Scan for the cell matching the given text and deliver its (x, y) coordinate at center. 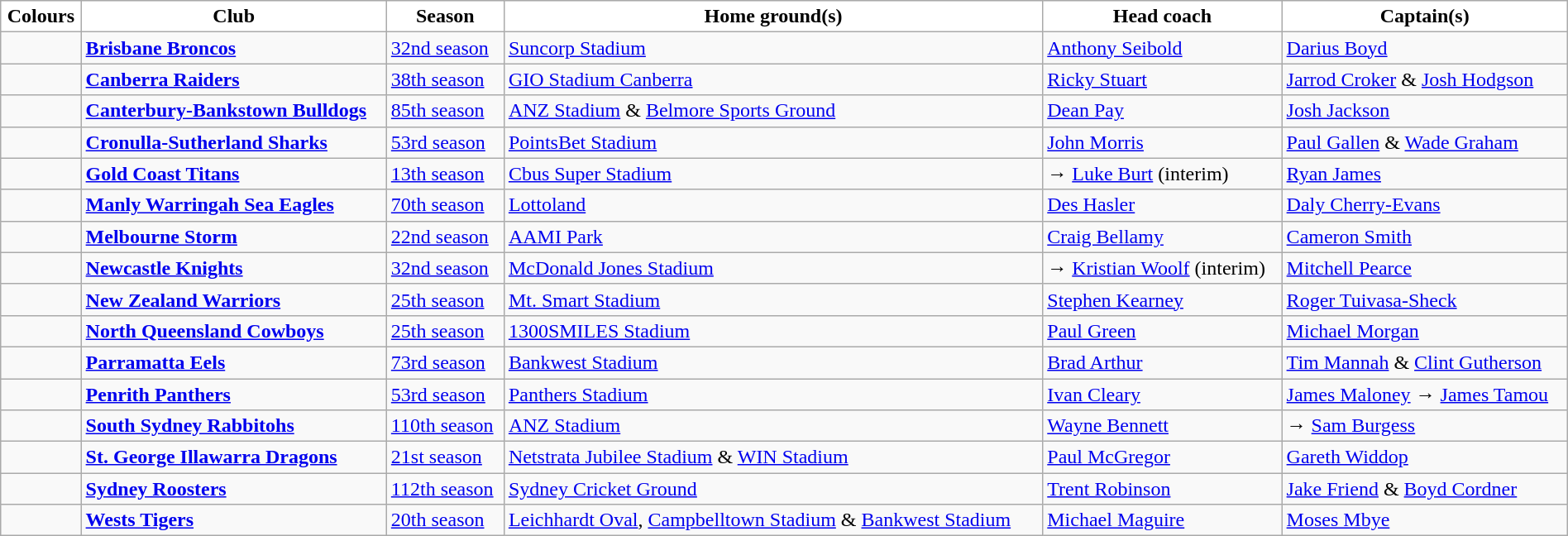
Ryan James (1424, 174)
South Sydney Rabbitohs (233, 426)
Craig Bellamy (1163, 237)
Wests Tigers (233, 520)
Gareth Widdop (1424, 457)
North Queensland Cowboys (233, 331)
Michael Morgan (1424, 331)
Season (445, 17)
Lottoland (772, 205)
Mt. Smart Stadium (772, 299)
Leichhardt Oval, Campbelltown Stadium & Bankwest Stadium (772, 520)
Suncorp Stadium (772, 48)
James Maloney → James Tamou (1424, 395)
Sydney Roosters (233, 489)
PointsBet Stadium (772, 142)
Jake Friend & Boyd Cordner (1424, 489)
New Zealand Warriors (233, 299)
Tim Mannah & Clint Gutherson (1424, 362)
Panthers Stadium (772, 395)
112th season (445, 489)
Melbourne Storm (233, 237)
Stephen Kearney (1163, 299)
Anthony Seibold (1163, 48)
21st season (445, 457)
110th season (445, 426)
Head coach (1163, 17)
Paul Gallen & Wade Graham (1424, 142)
→ Kristian Woolf (interim) (1163, 268)
Josh Jackson (1424, 111)
Penrith Panthers (233, 395)
→ Luke Burt (interim) (1163, 174)
Cameron Smith (1424, 237)
Darius Boyd (1424, 48)
Wayne Bennett (1163, 426)
Cbus Super Stadium (772, 174)
73rd season (445, 362)
Canterbury-Bankstown Bulldogs (233, 111)
Gold Coast Titans (233, 174)
Manly Warringah Sea Eagles (233, 205)
70th season (445, 205)
13th season (445, 174)
Bankwest Stadium (772, 362)
20th season (445, 520)
Captain(s) (1424, 17)
Ivan Cleary (1163, 395)
22nd season (445, 237)
Brad Arthur (1163, 362)
Trent Robinson (1163, 489)
Daly Cherry-Evans (1424, 205)
St. George Illawarra Dragons (233, 457)
Jarrod Croker & Josh Hodgson (1424, 79)
GIO Stadium Canberra (772, 79)
Brisbane Broncos (233, 48)
Club (233, 17)
Michael Maguire (1163, 520)
Home ground(s) (772, 17)
85th season (445, 111)
Colours (41, 17)
Roger Tuivasa-Sheck (1424, 299)
Ricky Stuart (1163, 79)
Canberra Raiders (233, 79)
1300SMILES Stadium (772, 331)
McDonald Jones Stadium (772, 268)
Sydney Cricket Ground (772, 489)
ANZ Stadium & Belmore Sports Ground (772, 111)
Cronulla-Sutherland Sharks (233, 142)
Newcastle Knights (233, 268)
Dean Pay (1163, 111)
ANZ Stadium (772, 426)
Mitchell Pearce (1424, 268)
Paul Green (1163, 331)
Paul McGregor (1163, 457)
→ Sam Burgess (1424, 426)
Parramatta Eels (233, 362)
AAMI Park (772, 237)
Des Hasler (1163, 205)
John Morris (1163, 142)
Moses Mbye (1424, 520)
38th season (445, 79)
Netstrata Jubilee Stadium & WIN Stadium (772, 457)
